Pinpoint the cell where the given text exists, returning its (x, y) midpoint coordinate. 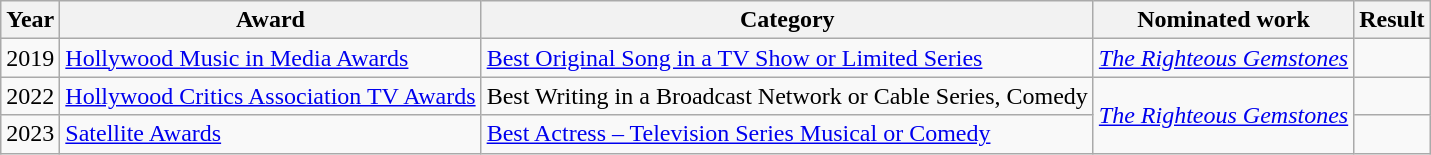
Nominated work (1223, 20)
Category (787, 20)
Year (30, 20)
2022 (30, 96)
Hollywood Critics Association TV Awards (270, 96)
2019 (30, 58)
Hollywood Music in Media Awards (270, 58)
Best Writing in a Broadcast Network or Cable Series, Comedy (787, 96)
Result (1392, 20)
2023 (30, 134)
Best Original Song in a TV Show or Limited Series (787, 58)
Best Actress – Television Series Musical or Comedy (787, 134)
Award (270, 20)
Satellite Awards (270, 134)
